Search for the cell housing the specified text and yield its (X, Y) center coordinate. 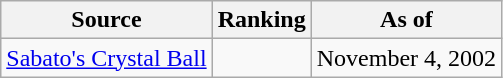
Source (106, 20)
As of (406, 20)
Sabato's Crystal Ball (106, 58)
November 4, 2002 (406, 58)
Ranking (262, 20)
